Search for the cell housing the specified text and yield its (x, y) center coordinate. 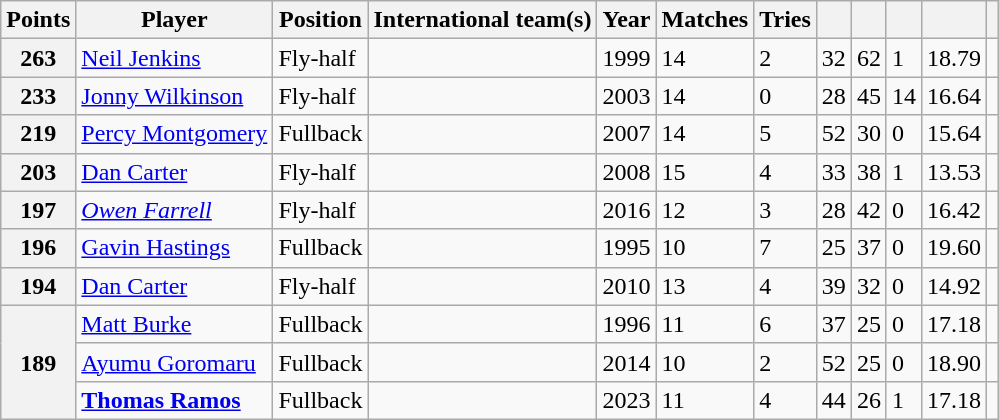
2003 (626, 96)
Neil Jenkins (174, 58)
7 (786, 248)
33 (834, 172)
196 (38, 248)
263 (38, 58)
Points (38, 20)
16.42 (954, 210)
18.79 (954, 58)
Thomas Ramos (174, 400)
Position (320, 20)
1999 (626, 58)
13.53 (954, 172)
3 (786, 210)
Year (626, 20)
18.90 (954, 362)
13 (705, 286)
194 (38, 286)
12 (705, 210)
30 (868, 134)
62 (868, 58)
15 (705, 172)
5 (786, 134)
Owen Farrell (174, 210)
2008 (626, 172)
Matt Burke (174, 324)
16.64 (954, 96)
2007 (626, 134)
2010 (626, 286)
2016 (626, 210)
2014 (626, 362)
1995 (626, 248)
15.64 (954, 134)
203 (38, 172)
International team(s) (482, 20)
233 (38, 96)
219 (38, 134)
19.60 (954, 248)
6 (786, 324)
189 (38, 362)
38 (868, 172)
44 (834, 400)
Tries (786, 20)
Player (174, 20)
1996 (626, 324)
42 (868, 210)
197 (38, 210)
Ayumu Goromaru (174, 362)
39 (834, 286)
14.92 (954, 286)
Gavin Hastings (174, 248)
45 (868, 96)
26 (868, 400)
2023 (626, 400)
Matches (705, 20)
Jonny Wilkinson (174, 96)
Percy Montgomery (174, 134)
